Return [x, y] of the center of cell containing provided text 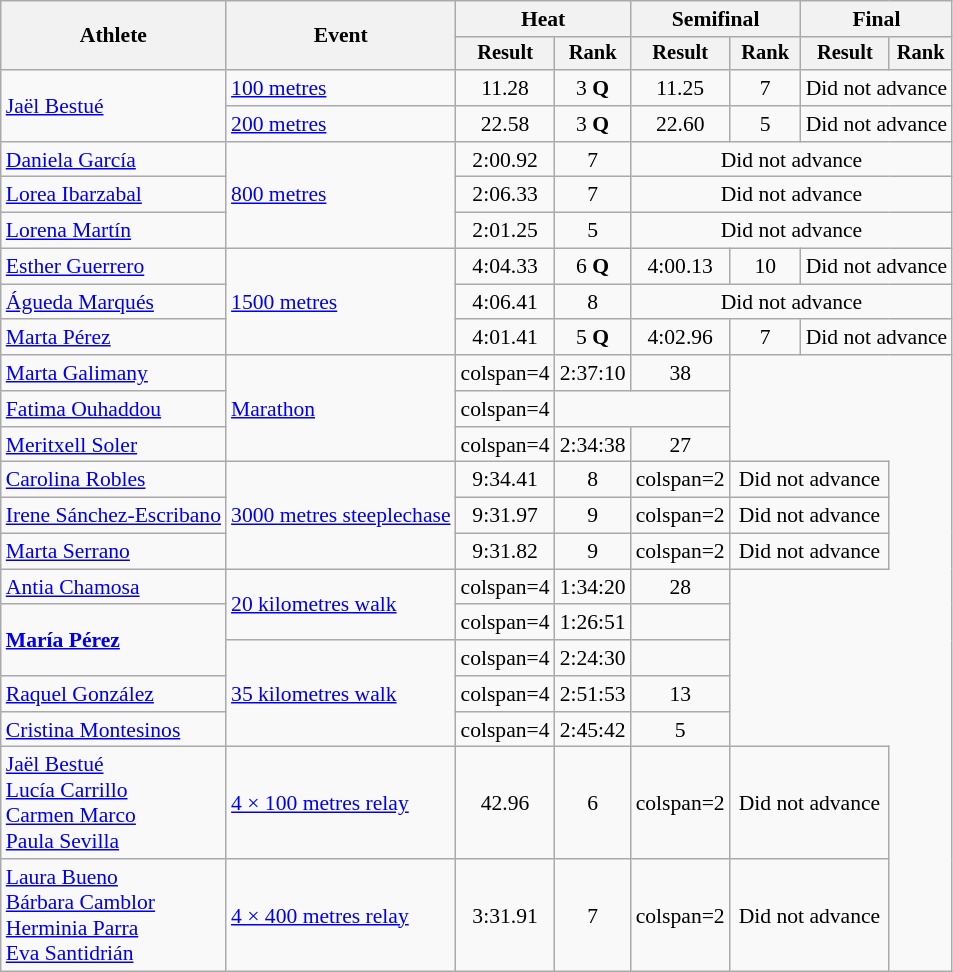
Águeda Marqués [114, 302]
Marta Galimany [114, 373]
Athlete [114, 36]
11.28 [506, 88]
1:34:20 [593, 587]
20 kilometres walk [341, 604]
4:00.13 [680, 267]
2:06.33 [506, 195]
2:24:30 [593, 658]
Event [341, 36]
2:01.25 [506, 231]
42.96 [506, 803]
Raquel González [114, 694]
Marathon [341, 408]
4:02.96 [680, 338]
Semifinal [716, 19]
4:01.41 [506, 338]
Carolina Robles [114, 480]
Final [877, 19]
Laura BuenoBárbara CamblorHerminia ParraEva Santidrián [114, 915]
Lorea Ibarzabal [114, 195]
Meritxell Soler [114, 445]
4:06.41 [506, 302]
22.60 [680, 124]
Cristina Montesinos [114, 730]
200 metres [341, 124]
Fatima Ouhaddou [114, 409]
4:04.33 [506, 267]
3:31.91 [506, 915]
Jaël BestuéLucía CarrilloCarmen MarcoPaula Sevilla [114, 803]
27 [680, 445]
Esther Guerrero [114, 267]
Antia Chamosa [114, 587]
9:31.97 [506, 516]
38 [680, 373]
11.25 [680, 88]
Irene Sánchez-Escribano [114, 516]
Marta Pérez [114, 338]
22.58 [506, 124]
6 [593, 803]
6 Q [593, 267]
2:45:42 [593, 730]
Heat [544, 19]
28 [680, 587]
3000 metres steeplechase [341, 516]
2:37:10 [593, 373]
800 metres [341, 196]
Marta Serrano [114, 552]
1500 metres [341, 302]
13 [680, 694]
Daniela García [114, 160]
4 × 100 metres relay [341, 803]
Jaël Bestué [114, 106]
10 [766, 267]
Lorena Martín [114, 231]
35 kilometres walk [341, 694]
5 Q [593, 338]
2:51:53 [593, 694]
9:31.82 [506, 552]
2:34:38 [593, 445]
María Pérez [114, 640]
100 metres [341, 88]
9:34.41 [506, 480]
2:00.92 [506, 160]
4 × 400 metres relay [341, 915]
1:26:51 [593, 623]
